Determine the (x, y) coordinate at the center of the cell enclosing the given text.  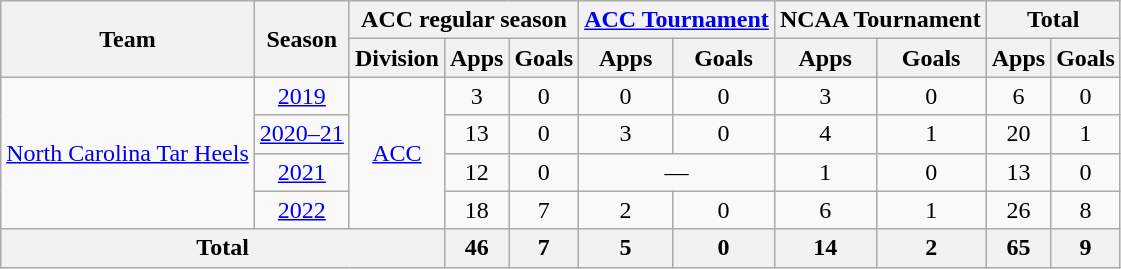
8 (1086, 210)
65 (1018, 248)
ACC Tournament (677, 20)
Season (302, 39)
Team (128, 39)
2019 (302, 96)
20 (1018, 134)
46 (476, 248)
18 (476, 210)
2020–21 (302, 134)
26 (1018, 210)
4 (825, 134)
5 (626, 248)
Division (396, 58)
2022 (302, 210)
2021 (302, 172)
ACC (396, 153)
ACC regular season (464, 20)
14 (825, 248)
North Carolina Tar Heels (128, 153)
NCAA Tournament (880, 20)
— (677, 172)
12 (476, 172)
9 (1086, 248)
